Identify which cell holds the provided text, then report its [x, y] central coordinate. 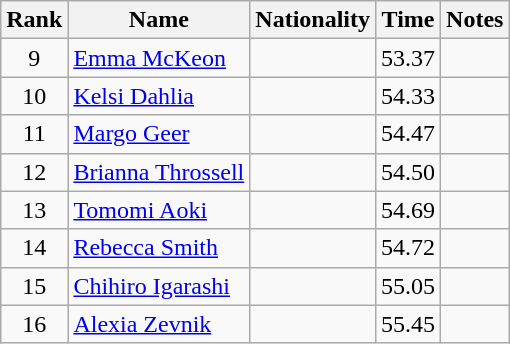
Emma McKeon [159, 58]
Chihiro Igarashi [159, 286]
54.33 [408, 96]
Kelsi Dahlia [159, 96]
Margo Geer [159, 134]
Name [159, 20]
10 [34, 96]
Tomomi Aoki [159, 210]
54.72 [408, 248]
Rebecca Smith [159, 248]
54.50 [408, 172]
Alexia Zevnik [159, 324]
Notes [475, 20]
Rank [34, 20]
15 [34, 286]
12 [34, 172]
54.69 [408, 210]
13 [34, 210]
55.05 [408, 286]
53.37 [408, 58]
14 [34, 248]
16 [34, 324]
Brianna Throssell [159, 172]
11 [34, 134]
54.47 [408, 134]
55.45 [408, 324]
Nationality [313, 20]
Time [408, 20]
9 [34, 58]
